Find where the given text appears and provide that cell's center as [x, y] coordinate. 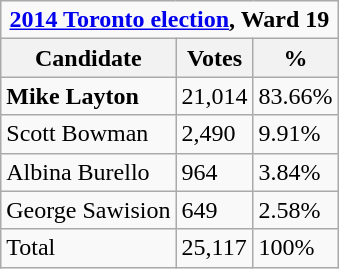
3.84% [296, 172]
649 [214, 210]
2014 Toronto election, Ward 19 [170, 20]
25,117 [214, 248]
9.91% [296, 134]
Scott Bowman [88, 134]
Candidate [88, 58]
964 [214, 172]
Votes [214, 58]
2.58% [296, 210]
83.66% [296, 96]
Mike Layton [88, 96]
Total [88, 248]
Albina Burello [88, 172]
George Sawision [88, 210]
100% [296, 248]
2,490 [214, 134]
% [296, 58]
21,014 [214, 96]
